Extract the (X, Y) coordinate from the center of the cell holding the provided text.  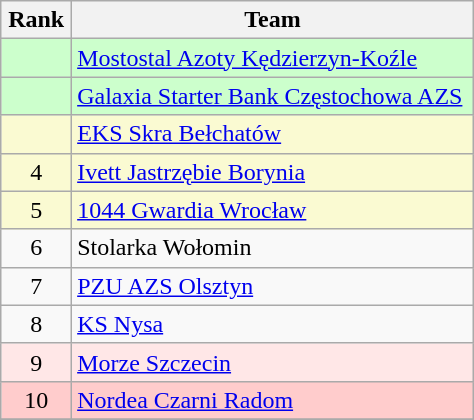
10 (36, 400)
PZU AZS Olsztyn (273, 286)
6 (36, 248)
Stolarka Wołomin (273, 248)
Galaxia Starter Bank Częstochowa AZS (273, 96)
Team (273, 20)
Morze Szczecin (273, 362)
4 (36, 172)
7 (36, 286)
Ivett Jastrzębie Borynia (273, 172)
KS Nysa (273, 324)
5 (36, 210)
Rank (36, 20)
1044 Gwardia Wrocław (273, 210)
9 (36, 362)
Nordea Czarni Radom (273, 400)
EKS Skra Bełchatów (273, 134)
8 (36, 324)
Mostostal Azoty Kędzierzyn-Koźle (273, 58)
